Identify which cell holds the provided text, then report its (X, Y) central coordinate. 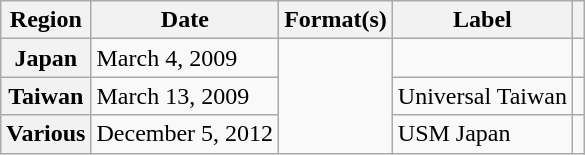
Various (46, 134)
Taiwan (46, 96)
December 5, 2012 (185, 134)
Label (482, 20)
March 13, 2009 (185, 96)
March 4, 2009 (185, 58)
USM Japan (482, 134)
Format(s) (336, 20)
Japan (46, 58)
Universal Taiwan (482, 96)
Date (185, 20)
Region (46, 20)
